Capture the cell that displays the provided text and extract its (x, y) central coordinate. 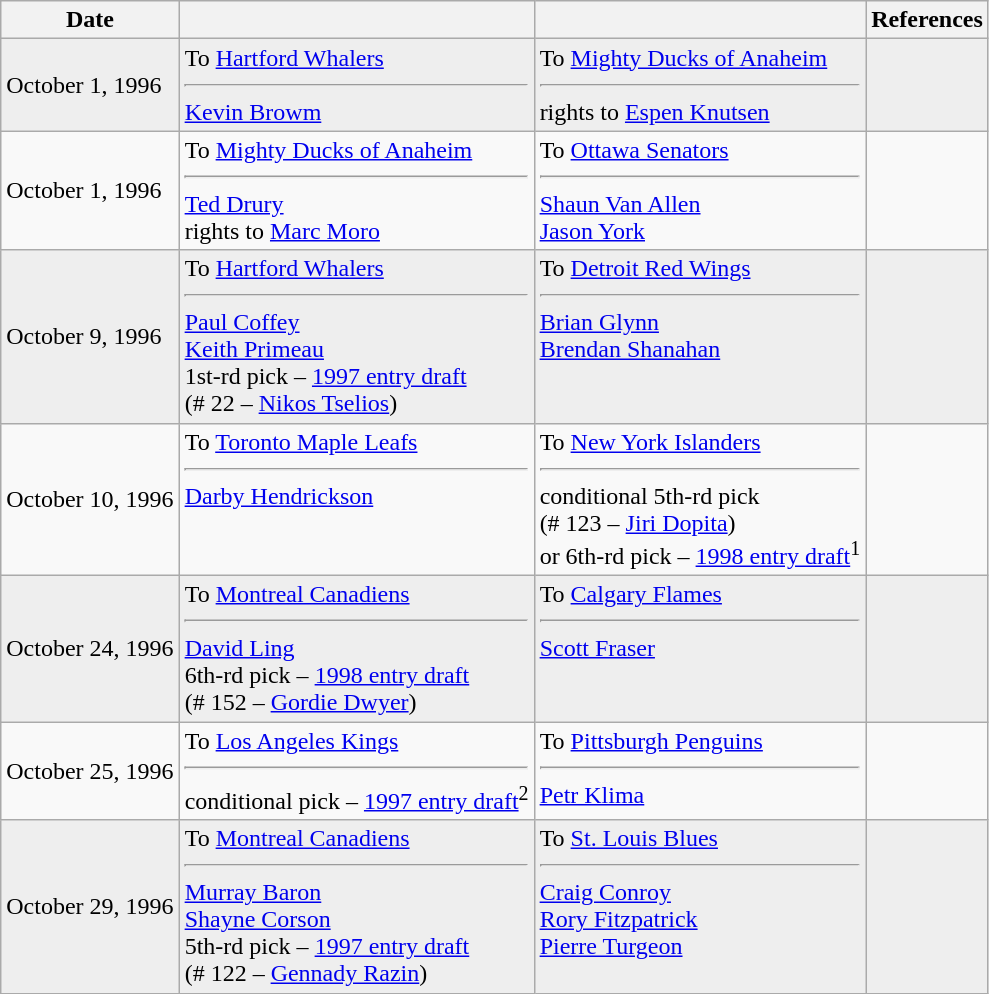
References (928, 20)
To Montreal CanadiensDavid Ling6th-rd pick – 1998 entry draft(# 152 – Gordie Dwyer) (356, 649)
To Hartford WhalersKevin Browm (356, 85)
To Los Angeles Kingsconditional pick – 1997 entry draft2 (356, 772)
To Ottawa SenatorsShaun Van AllenJason York (700, 190)
To New York Islandersconditional 5th-rd pick(# 123 – Jiri Dopita) or 6th-rd pick – 1998 entry draft1 (700, 500)
Date (90, 20)
October 24, 1996 (90, 649)
October 29, 1996 (90, 906)
To Toronto Maple LeafsDarby Hendrickson (356, 500)
October 9, 1996 (90, 336)
To Mighty Ducks of AnaheimTed Druryrights to Marc Moro (356, 190)
To Montreal CanadiensMurray BaronShayne Corson5th-rd pick – 1997 entry draft(# 122 – Gennady Razin) (356, 906)
October 25, 1996 (90, 772)
To Calgary FlamesScott Fraser (700, 649)
To Hartford WhalersPaul CoffeyKeith Primeau1st-rd pick – 1997 entry draft(# 22 – Nikos Tselios) (356, 336)
To St. Louis BluesCraig ConroyRory FitzpatrickPierre Turgeon (700, 906)
To Mighty Ducks of Anaheimrights to Espen Knutsen (700, 85)
To Pittsburgh PenguinsPetr Klima (700, 772)
To Detroit Red WingsBrian GlynnBrendan Shanahan (700, 336)
October 10, 1996 (90, 500)
